Scan for the cell matching the given text and deliver its [x, y] coordinate at center. 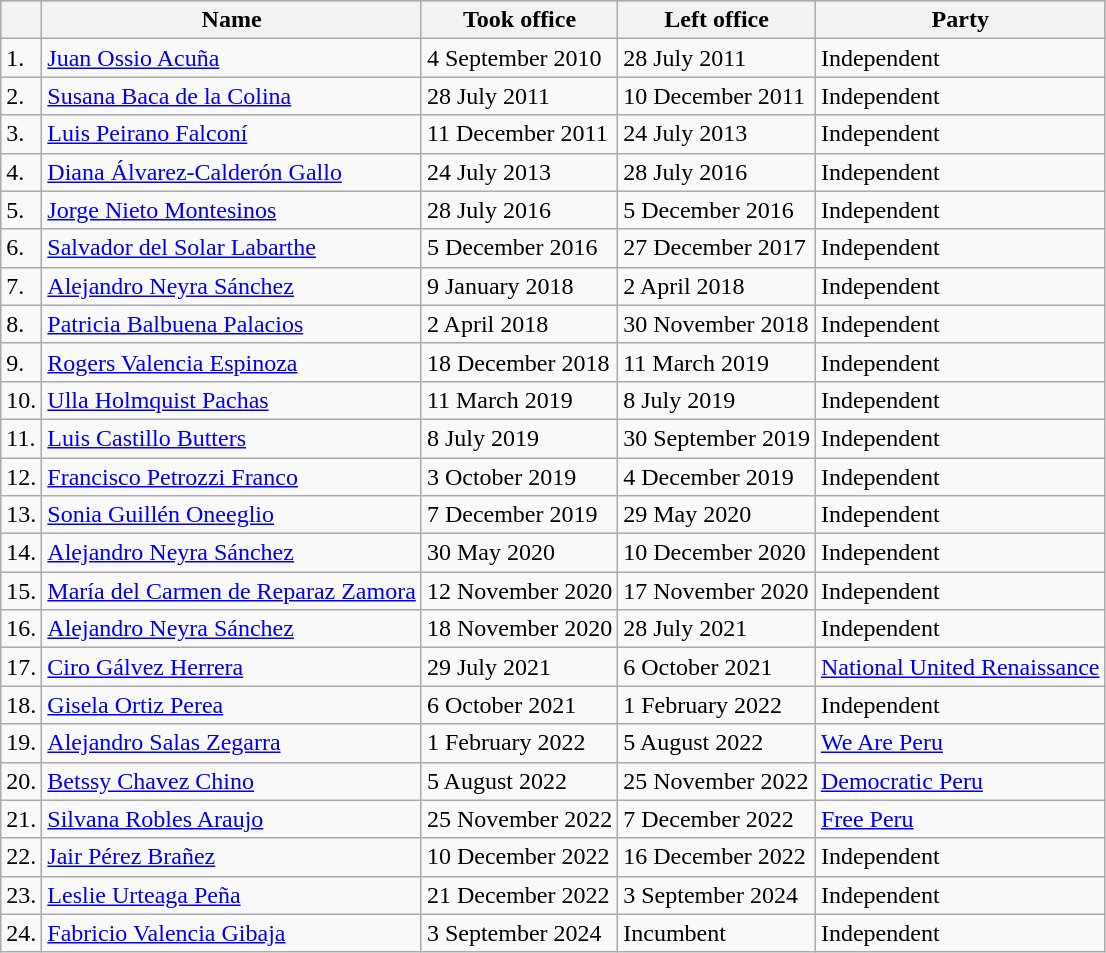
Salvador del Solar Labarthe [232, 248]
María del Carmen de Reparaz Zamora [232, 591]
Ciro Gálvez Herrera [232, 667]
Incumbent [717, 933]
Free Peru [960, 819]
9 January 2018 [519, 286]
Jorge Nieto Montesinos [232, 210]
13. [22, 515]
Leslie Urteaga Peña [232, 895]
Alejandro Salas Zegarra [232, 743]
30 September 2019 [717, 438]
7 December 2019 [519, 515]
Jair Pérez Brañez [232, 857]
10. [22, 400]
14. [22, 553]
20. [22, 781]
Silvana Robles Araujo [232, 819]
10 December 2020 [717, 553]
3. [22, 134]
29 May 2020 [717, 515]
18 December 2018 [519, 362]
12 November 2020 [519, 591]
29 July 2021 [519, 667]
12. [22, 477]
4. [22, 172]
7 December 2022 [717, 819]
Francisco Petrozzi Franco [232, 477]
28 July 2021 [717, 629]
Diana Álvarez-Calderón Gallo [232, 172]
27 December 2017 [717, 248]
24. [22, 933]
6. [22, 248]
Sonia Guillén Oneeglio [232, 515]
18. [22, 705]
Rogers Valencia Espinoza [232, 362]
30 November 2018 [717, 324]
National United Renaissance [960, 667]
7. [22, 286]
19. [22, 743]
4 September 2010 [519, 58]
1. [22, 58]
Gisela Ortiz Perea [232, 705]
2. [22, 96]
16. [22, 629]
11. [22, 438]
9. [22, 362]
8. [22, 324]
Luis Castillo Butters [232, 438]
22. [22, 857]
17 November 2020 [717, 591]
Party [960, 20]
21 December 2022 [519, 895]
Betssy Chavez Chino [232, 781]
11 December 2011 [519, 134]
Ulla Holmquist Pachas [232, 400]
4 December 2019 [717, 477]
5. [22, 210]
30 May 2020 [519, 553]
21. [22, 819]
We Are Peru [960, 743]
Juan Ossio Acuña [232, 58]
16 December 2022 [717, 857]
3 October 2019 [519, 477]
Left office [717, 20]
Name [232, 20]
Fabricio Valencia Gibaja [232, 933]
Luis Peirano Falconí [232, 134]
Democratic Peru [960, 781]
17. [22, 667]
Susana Baca de la Colina [232, 96]
Took office [519, 20]
18 November 2020 [519, 629]
Patricia Balbuena Palacios [232, 324]
10 December 2011 [717, 96]
15. [22, 591]
23. [22, 895]
10 December 2022 [519, 857]
